Find where the given text appears and provide that cell's center as (x, y) coordinate. 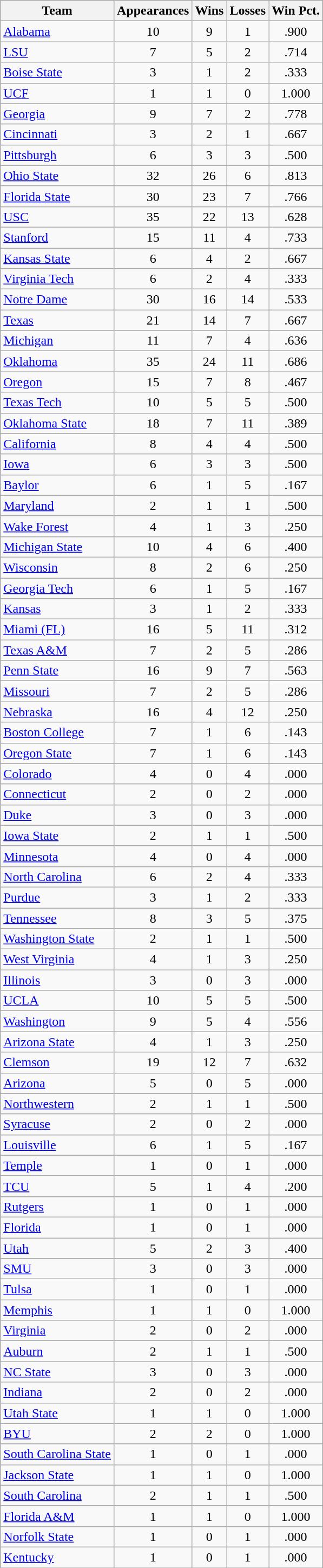
Jackson State (57, 1475)
Boise State (57, 73)
Illinois (57, 980)
Florida A&M (57, 1516)
26 (209, 176)
.766 (296, 196)
Maryland (57, 506)
.733 (296, 237)
UCLA (57, 1001)
Boston College (57, 733)
Notre Dame (57, 300)
.200 (296, 1186)
.556 (296, 1021)
Win Pct. (296, 11)
Ohio State (57, 176)
Tulsa (57, 1290)
Texas (57, 320)
Oregon State (57, 753)
.714 (296, 52)
Team (57, 11)
Kansas State (57, 258)
22 (209, 217)
32 (153, 176)
California (57, 444)
Memphis (57, 1310)
USC (57, 217)
South Carolina State (57, 1454)
North Carolina (57, 877)
.375 (296, 918)
Clemson (57, 1062)
LSU (57, 52)
.563 (296, 671)
Auburn (57, 1351)
Rutgers (57, 1207)
West Virginia (57, 960)
Temple (57, 1165)
Stanford (57, 237)
Pittsburgh (57, 155)
Virginia Tech (57, 279)
Iowa (57, 464)
Oregon (57, 382)
Michigan (57, 341)
.900 (296, 31)
Northwestern (57, 1104)
Arizona State (57, 1042)
Cincinnati (57, 134)
13 (248, 217)
Alabama (57, 31)
Georgia Tech (57, 588)
Connecticut (57, 794)
.628 (296, 217)
Penn State (57, 671)
21 (153, 320)
Kentucky (57, 1557)
Wisconsin (57, 567)
Georgia (57, 114)
Arizona (57, 1083)
UCF (57, 93)
Missouri (57, 691)
Tennessee (57, 918)
Utah (57, 1248)
Wake Forest (57, 526)
Kansas (57, 609)
Iowa State (57, 835)
Texas Tech (57, 403)
19 (153, 1062)
Purdue (57, 897)
Louisville (57, 1145)
TCU (57, 1186)
Michigan State (57, 547)
Losses (248, 11)
Baylor (57, 485)
.813 (296, 176)
.636 (296, 341)
Syracuse (57, 1124)
.778 (296, 114)
BYU (57, 1434)
.632 (296, 1062)
Nebraska (57, 712)
Utah State (57, 1413)
SMU (57, 1269)
Wins (209, 11)
Florida (57, 1227)
NC State (57, 1372)
Indiana (57, 1392)
Oklahoma (57, 361)
23 (209, 196)
24 (209, 361)
Minnesota (57, 856)
Colorado (57, 774)
Florida State (57, 196)
Washington State (57, 939)
.467 (296, 382)
.686 (296, 361)
Washington (57, 1021)
.389 (296, 423)
Miami (FL) (57, 630)
Norfolk State (57, 1537)
.312 (296, 630)
Oklahoma State (57, 423)
18 (153, 423)
Appearances (153, 11)
Texas A&M (57, 650)
Virginia (57, 1331)
South Carolina (57, 1495)
Duke (57, 815)
.533 (296, 300)
